From the cell containing the given text, extract its center point as (X, Y) coordinate. 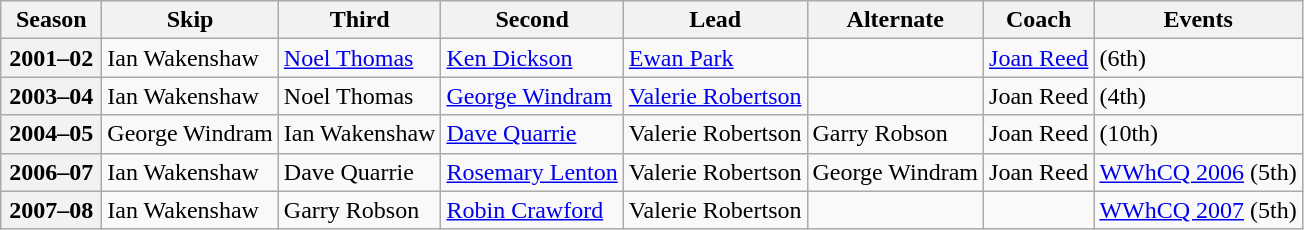
WWhCQ 2006 (5th) (1198, 172)
Skip (190, 20)
2003–04 (52, 96)
Third (360, 20)
Season (52, 20)
Coach (1039, 20)
2006–07 (52, 172)
Ewan Park (715, 58)
Lead (715, 20)
2001–02 (52, 58)
2007–08 (52, 210)
WWhCQ 2007 (5th) (1198, 210)
2004–05 (52, 134)
Events (1198, 20)
Second (532, 20)
Alternate (896, 20)
Robin Crawford (532, 210)
Ken Dickson (532, 58)
Rosemary Lenton (532, 172)
(10th) (1198, 134)
(4th) (1198, 96)
(6th) (1198, 58)
